Find where the given text appears and provide that cell's center as (X, Y) coordinate. 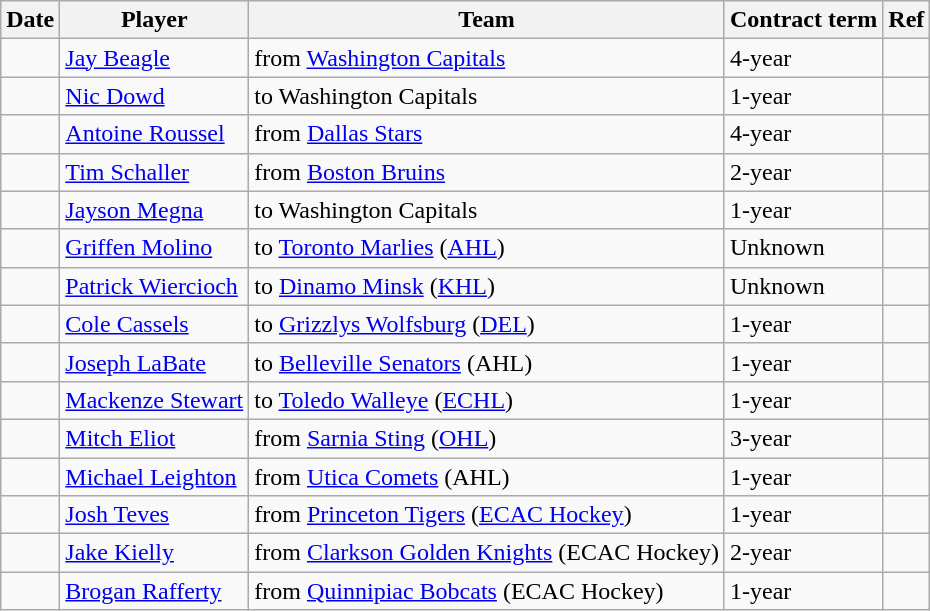
3-year (803, 438)
Team (487, 20)
to Belleville Senators (AHL) (487, 362)
Patrick Wiercioch (154, 286)
Josh Teves (154, 515)
Player (154, 20)
from Washington Capitals (487, 58)
from Quinnipiac Bobcats (ECAC Hockey) (487, 591)
Date (30, 20)
from Dallas Stars (487, 134)
Michael Leighton (154, 477)
Mitch Eliot (154, 438)
Joseph LaBate (154, 362)
to Toronto Marlies (AHL) (487, 248)
to Dinamo Minsk (KHL) (487, 286)
to Toledo Walleye (ECHL) (487, 400)
Jayson Megna (154, 210)
from Boston Bruins (487, 172)
Jay Beagle (154, 58)
Contract term (803, 20)
from Utica Comets (AHL) (487, 477)
Brogan Rafferty (154, 591)
Ref (906, 20)
Griffen Molino (154, 248)
from Princeton Tigers (ECAC Hockey) (487, 515)
Mackenze Stewart (154, 400)
Jake Kielly (154, 553)
to Grizzlys Wolfsburg (DEL) (487, 324)
Antoine Roussel (154, 134)
Cole Cassels (154, 324)
Nic Dowd (154, 96)
from Clarkson Golden Knights (ECAC Hockey) (487, 553)
Tim Schaller (154, 172)
from Sarnia Sting (OHL) (487, 438)
